Identify which cell holds the provided text, then report its (x, y) central coordinate. 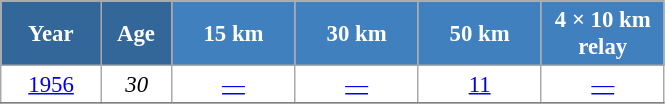
Year (52, 34)
1956 (52, 85)
4 × 10 km relay (602, 34)
30 km (356, 34)
15 km (234, 34)
50 km (480, 34)
30 (136, 85)
11 (480, 85)
Age (136, 34)
